Scan for the cell matching the given text and deliver its (x, y) coordinate at center. 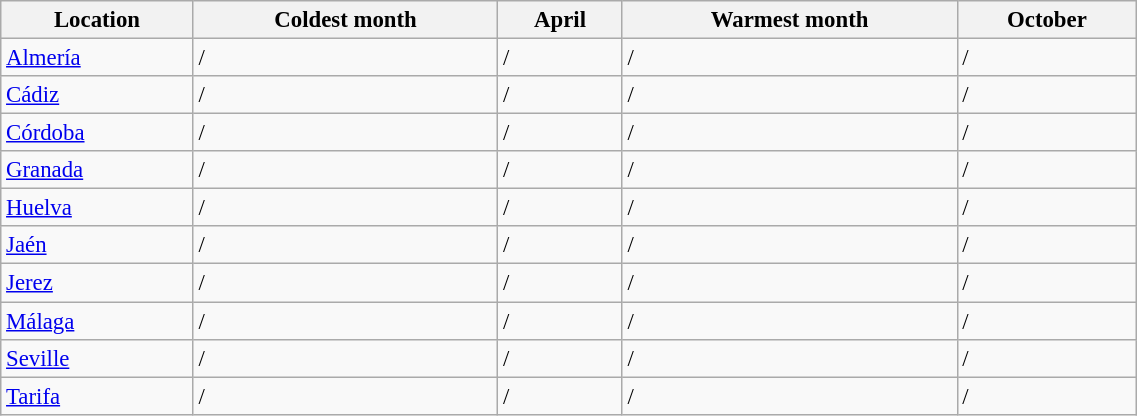
Tarifa (97, 396)
October (1047, 20)
Córdoba (97, 133)
Location (97, 20)
Cádiz (97, 95)
Almería (97, 58)
April (560, 20)
Huelva (97, 208)
Málaga (97, 321)
Granada (97, 170)
Seville (97, 358)
Jaén (97, 245)
Warmest month (790, 20)
Jerez (97, 283)
Coldest month (346, 20)
